Capture the cell that displays the provided text and extract its [x, y] central coordinate. 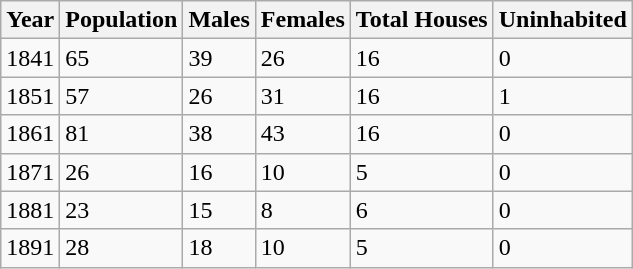
6 [422, 210]
38 [219, 134]
Uninhabited [562, 20]
15 [219, 210]
65 [122, 58]
Year [30, 20]
Population [122, 20]
Females [302, 20]
1881 [30, 210]
1861 [30, 134]
8 [302, 210]
81 [122, 134]
1851 [30, 96]
43 [302, 134]
1891 [30, 248]
39 [219, 58]
1841 [30, 58]
23 [122, 210]
31 [302, 96]
Total Houses [422, 20]
57 [122, 96]
18 [219, 248]
1 [562, 96]
Males [219, 20]
28 [122, 248]
1871 [30, 172]
